Return (X, Y) of the center of cell containing provided text 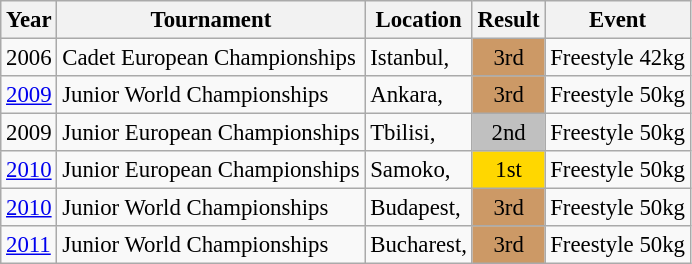
Year (29, 20)
Samoko, (418, 170)
Freestyle 42kg (618, 58)
Budapest, (418, 208)
2006 (29, 58)
Result (508, 20)
Location (418, 20)
2011 (29, 245)
Cadet European Championships (211, 58)
2nd (508, 133)
Istanbul, (418, 58)
Event (618, 20)
Bucharest, (418, 245)
1st (508, 170)
Tbilisi, (418, 133)
Ankara, (418, 95)
Tournament (211, 20)
